Determine the (X, Y) coordinate at the center of the cell enclosing the given text.  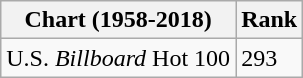
Rank (270, 20)
Chart (1958-2018) (118, 20)
U.S. Billboard Hot 100 (118, 58)
293 (270, 58)
